Detect which cell encompasses the target text, then output its (X, Y) center coordinate. 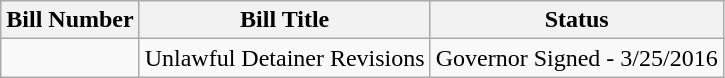
Status (576, 20)
Bill Title (284, 20)
Governor Signed - 3/25/2016 (576, 58)
Bill Number (70, 20)
Unlawful Detainer Revisions (284, 58)
